Scan for the cell matching the given text and deliver its [X, Y] coordinate at center. 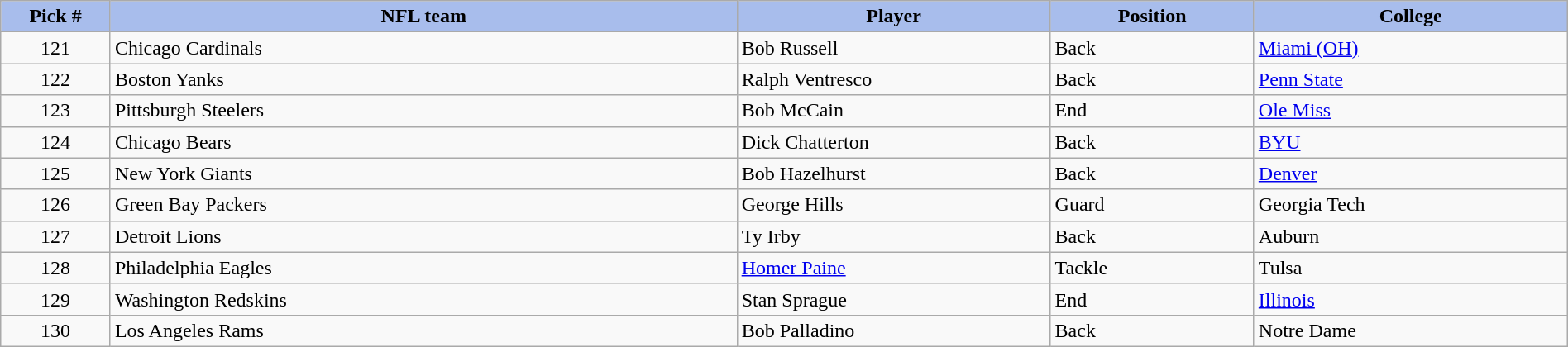
123 [56, 111]
Green Bay Packers [423, 205]
Chicago Cardinals [423, 48]
Los Angeles Rams [423, 330]
Denver [1411, 173]
122 [56, 79]
New York Giants [423, 173]
127 [56, 236]
Stan Sprague [893, 299]
Notre Dame [1411, 330]
Penn State [1411, 79]
126 [56, 205]
Ty Irby [893, 236]
Auburn [1411, 236]
Pittsburgh Steelers [423, 111]
Philadelphia Eagles [423, 268]
Player [893, 17]
124 [56, 142]
Bob Russell [893, 48]
Detroit Lions [423, 236]
121 [56, 48]
George Hills [893, 205]
Boston Yanks [423, 79]
128 [56, 268]
Ole Miss [1411, 111]
Chicago Bears [423, 142]
Homer Paine [893, 268]
129 [56, 299]
Bob McCain [893, 111]
College [1411, 17]
Illinois [1411, 299]
Tackle [1152, 268]
Tulsa [1411, 268]
Dick Chatterton [893, 142]
130 [56, 330]
Bob Palladino [893, 330]
Georgia Tech [1411, 205]
125 [56, 173]
Ralph Ventresco [893, 79]
Bob Hazelhurst [893, 173]
BYU [1411, 142]
Position [1152, 17]
Pick # [56, 17]
NFL team [423, 17]
Miami (OH) [1411, 48]
Washington Redskins [423, 299]
Guard [1152, 205]
